Locate the cell with the specified text and output its (x, y) center coordinate. 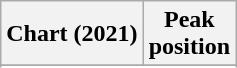
Chart (2021) (72, 34)
Peakposition (189, 34)
